Return the [x, y] coordinate for the center point of the cell that contains the specified text.  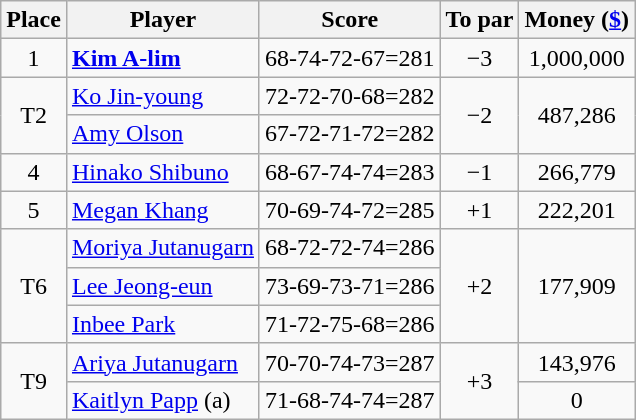
Kaitlyn Papp (a) [162, 400]
68-72-72-74=286 [350, 248]
1,000,000 [577, 58]
222,201 [577, 210]
0 [577, 400]
71-68-74-74=287 [350, 400]
Moriya Jutanugarn [162, 248]
Ariya Jutanugarn [162, 362]
−2 [480, 115]
Amy Olson [162, 134]
68-74-72-67=281 [350, 58]
Hinako Shibuno [162, 172]
143,976 [577, 362]
72-72-70-68=282 [350, 96]
Inbee Park [162, 324]
+3 [480, 381]
−1 [480, 172]
1 [34, 58]
266,779 [577, 172]
487,286 [577, 115]
Place [34, 20]
+2 [480, 286]
71-72-75-68=286 [350, 324]
Ko Jin-young [162, 96]
68-67-74-74=283 [350, 172]
4 [34, 172]
70-70-74-73=287 [350, 362]
−3 [480, 58]
Score [350, 20]
T9 [34, 381]
Megan Khang [162, 210]
70-69-74-72=285 [350, 210]
Lee Jeong-eun [162, 286]
T6 [34, 286]
Money ($) [577, 20]
Player [162, 20]
5 [34, 210]
67-72-71-72=282 [350, 134]
+1 [480, 210]
Kim A-lim [162, 58]
73-69-73-71=286 [350, 286]
177,909 [577, 286]
T2 [34, 115]
To par [480, 20]
